Determine the [x, y] coordinate at the center of the cell enclosing the given text.  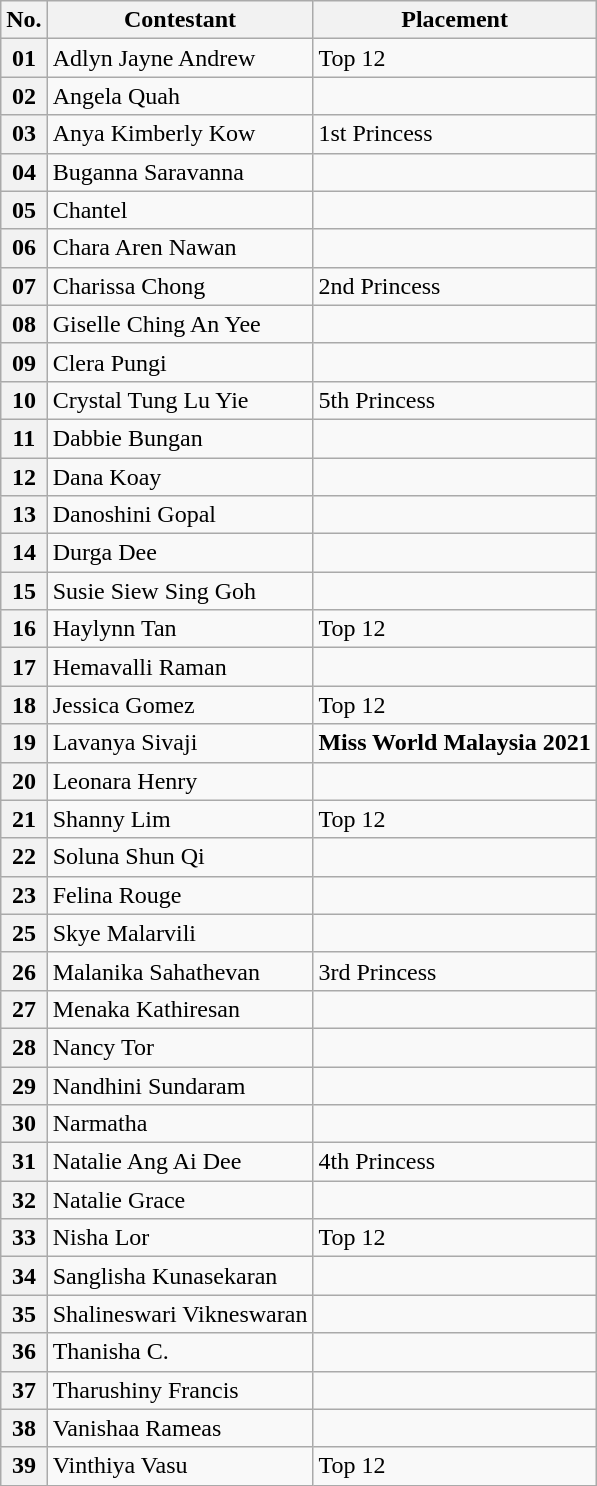
Chantel [180, 210]
28 [24, 1047]
26 [24, 971]
17 [24, 667]
Thanisha C. [180, 1352]
31 [24, 1162]
Nandhini Sundaram [180, 1085]
12 [24, 477]
1st Princess [454, 134]
37 [24, 1390]
08 [24, 324]
19 [24, 743]
35 [24, 1314]
25 [24, 933]
38 [24, 1428]
Malanika Sahathevan [180, 971]
14 [24, 553]
Miss World Malaysia 2021 [454, 743]
32 [24, 1200]
15 [24, 591]
34 [24, 1276]
23 [24, 895]
Vanishaa Rameas [180, 1428]
Hemavalli Raman [180, 667]
Leonara Henry [180, 781]
20 [24, 781]
Vinthiya Vasu [180, 1466]
09 [24, 362]
21 [24, 819]
Nancy Tor [180, 1047]
5th Princess [454, 400]
02 [24, 96]
39 [24, 1466]
Giselle Ching An Yee [180, 324]
4th Princess [454, 1162]
Adlyn Jayne Andrew [180, 58]
Felina Rouge [180, 895]
Crystal Tung Lu Yie [180, 400]
3rd Princess [454, 971]
Natalie Ang Ai Dee [180, 1162]
No. [24, 20]
18 [24, 705]
Angela Quah [180, 96]
Narmatha [180, 1124]
Danoshini Gopal [180, 515]
Anya Kimberly Kow [180, 134]
33 [24, 1238]
01 [24, 58]
Buganna Saravanna [180, 172]
Charissa Chong [180, 286]
Tharushiny Francis [180, 1390]
Shanny Lim [180, 819]
Placement [454, 20]
07 [24, 286]
Haylynn Tan [180, 629]
Skye Malarvili [180, 933]
22 [24, 857]
06 [24, 248]
11 [24, 438]
Jessica Gomez [180, 705]
Soluna Shun Qi [180, 857]
10 [24, 400]
Lavanya Sivaji [180, 743]
Sanglisha Kunasekaran [180, 1276]
Nisha Lor [180, 1238]
Clera Pungi [180, 362]
36 [24, 1352]
05 [24, 210]
Durga Dee [180, 553]
Susie Siew Sing Goh [180, 591]
29 [24, 1085]
30 [24, 1124]
2nd Princess [454, 286]
27 [24, 1009]
Natalie Grace [180, 1200]
16 [24, 629]
Dabbie Bungan [180, 438]
Chara Aren Nawan [180, 248]
03 [24, 134]
Contestant [180, 20]
04 [24, 172]
Menaka Kathiresan [180, 1009]
Dana Koay [180, 477]
13 [24, 515]
Shalineswari Vikneswaran [180, 1314]
